Find where the given text appears and provide that cell's center as [X, Y] coordinate. 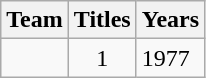
Team [35, 20]
Titles [102, 20]
Years [170, 20]
1977 [170, 58]
1 [102, 58]
